Locate the cell with the specified text and output its (x, y) center coordinate. 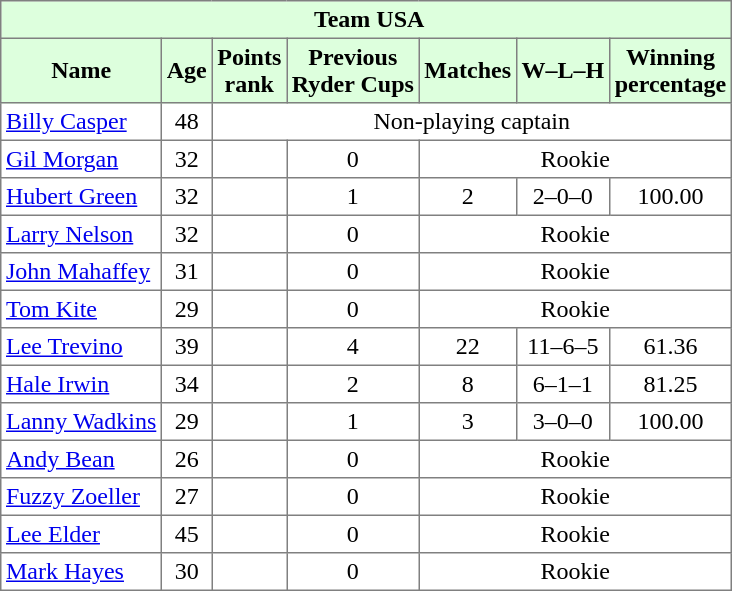
27 (187, 497)
John Mahaffey (82, 272)
Mark Hayes (82, 572)
Tom Kite (82, 309)
Lanny Wadkins (82, 422)
30 (187, 572)
6–1–1 (562, 384)
Age (187, 70)
Team USA (366, 20)
45 (187, 534)
Fuzzy Zoeller (82, 497)
PreviousRyder Cups (354, 70)
Winningpercentage (670, 70)
39 (187, 347)
4 (354, 347)
Name (82, 70)
Andy Bean (82, 459)
48 (187, 122)
8 (468, 384)
31 (187, 272)
81.25 (670, 384)
26 (187, 459)
Lee Trevino (82, 347)
Non-playing captain (472, 122)
2–0–0 (562, 197)
22 (468, 347)
Matches (468, 70)
Lee Elder (82, 534)
Pointsrank (250, 70)
Hubert Green (82, 197)
Larry Nelson (82, 234)
Hale Irwin (82, 384)
11–6–5 (562, 347)
3–0–0 (562, 422)
3 (468, 422)
34 (187, 384)
Billy Casper (82, 122)
61.36 (670, 347)
Gil Morgan (82, 159)
W–L–H (562, 70)
